Search for the cell housing the specified text and yield its (x, y) center coordinate. 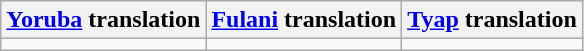
Tyap translation (492, 20)
Fulani translation (304, 20)
Yoruba translation (104, 20)
